Return the (X, Y) coordinate for the center point of the cell that contains the specified text.  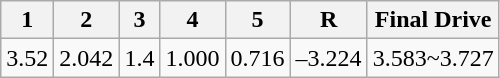
1.4 (140, 58)
Final Drive (433, 20)
1 (28, 20)
3 (140, 20)
1.000 (192, 58)
3.583~3.727 (433, 58)
0.716 (258, 58)
3.52 (28, 58)
2.042 (86, 58)
–3.224 (328, 58)
2 (86, 20)
5 (258, 20)
4 (192, 20)
R (328, 20)
